For the text-containing cell, return its midpoint in [X, Y] coordinate format. 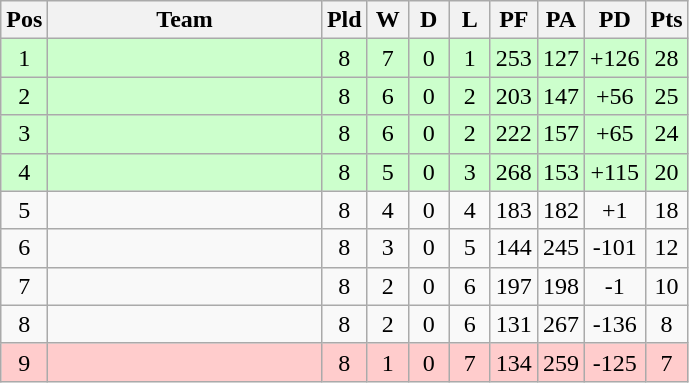
+115 [614, 172]
Pos [24, 20]
18 [666, 210]
203 [514, 96]
PD [614, 20]
-125 [614, 362]
10 [666, 286]
L [470, 20]
147 [560, 96]
D [428, 20]
28 [666, 58]
253 [514, 58]
Team [185, 20]
20 [666, 172]
198 [560, 286]
-136 [614, 324]
134 [514, 362]
183 [514, 210]
131 [514, 324]
157 [560, 134]
+56 [614, 96]
25 [666, 96]
153 [560, 172]
9 [24, 362]
259 [560, 362]
268 [514, 172]
127 [560, 58]
12 [666, 248]
W [388, 20]
197 [514, 286]
PF [514, 20]
24 [666, 134]
144 [514, 248]
Pld [344, 20]
182 [560, 210]
222 [514, 134]
245 [560, 248]
PA [560, 20]
+1 [614, 210]
Pts [666, 20]
+126 [614, 58]
-101 [614, 248]
-1 [614, 286]
267 [560, 324]
+65 [614, 134]
